Provide the [x, y] coordinate of the cell's center where the given text is located.  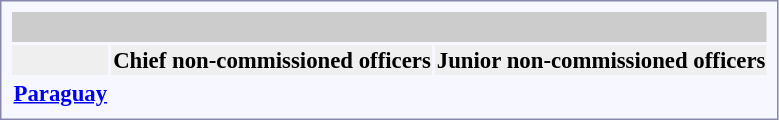
Chief non-commissioned officers [272, 60]
Paraguay [60, 93]
Junior non-commissioned officers [601, 60]
